Search for the cell housing the specified text and yield its [x, y] center coordinate. 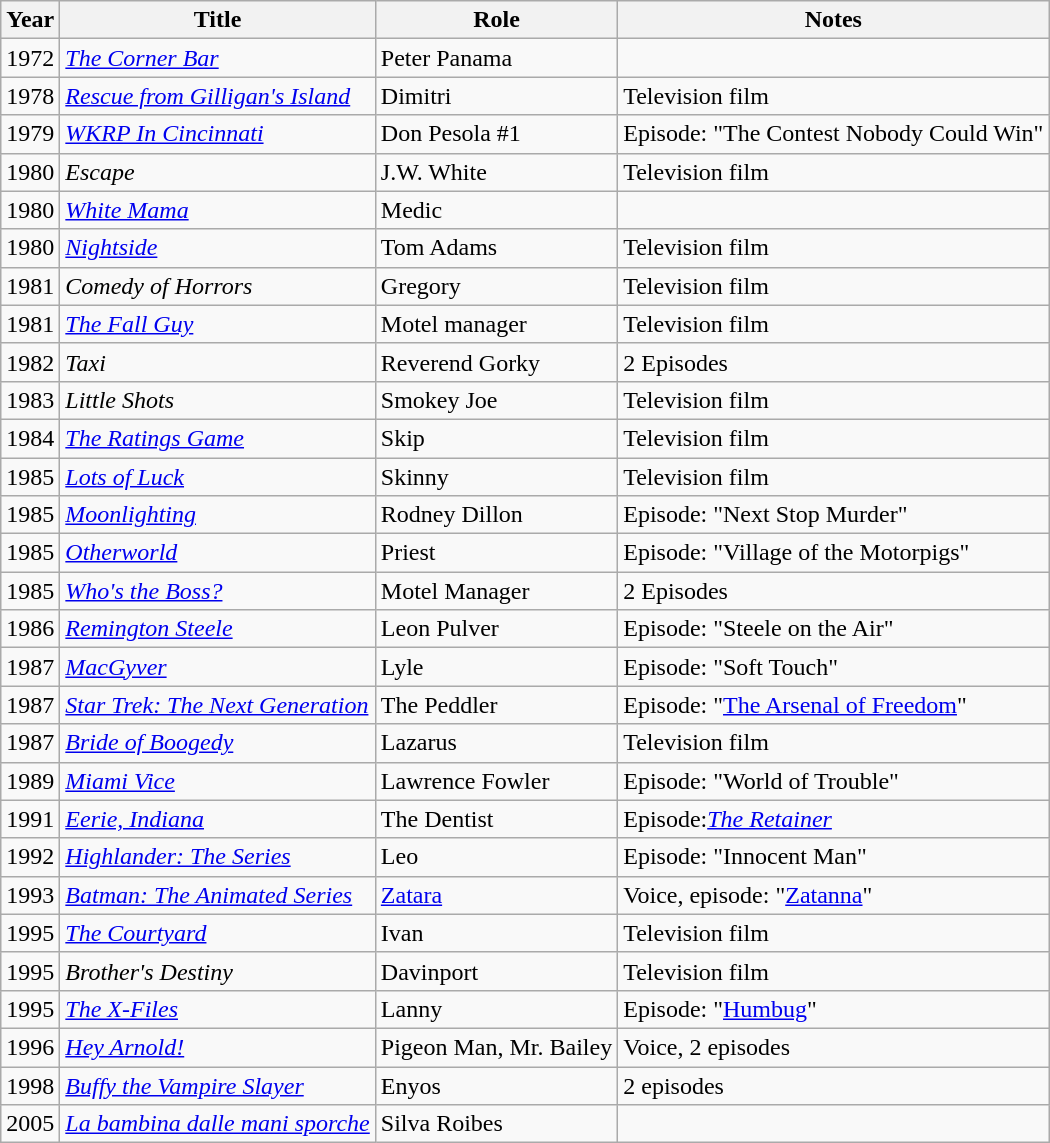
Year [30, 20]
Hey Arnold! [218, 1047]
1972 [30, 58]
Star Trek: The Next Generation [218, 705]
1993 [30, 895]
La bambina dalle mani sporche [218, 1124]
Role [496, 20]
1983 [30, 400]
Notes [834, 20]
Rescue from Gilligan's Island [218, 96]
1989 [30, 781]
Enyos [496, 1085]
Gregory [496, 286]
Highlander: The Series [218, 857]
Tom Adams [496, 248]
J.W. White [496, 172]
Taxi [218, 362]
Episode: "Steele on the Air" [834, 629]
Voice, episode: "Zatanna" [834, 895]
Episode: "The Contest Nobody Could Win" [834, 134]
Lawrence Fowler [496, 781]
Motel manager [496, 324]
2 episodes [834, 1085]
Title [218, 20]
1984 [30, 438]
Zatara [496, 895]
Smokey Joe [496, 400]
Don Pesola #1 [496, 134]
Voice, 2 episodes [834, 1047]
MacGyver [218, 667]
Eerie, Indiana [218, 819]
Silva Roibes [496, 1124]
Ivan [496, 933]
The Fall Guy [218, 324]
Lots of Luck [218, 477]
Who's the Boss? [218, 591]
Escape [218, 172]
The Peddler [496, 705]
2005 [30, 1124]
Moonlighting [218, 515]
Episode:The Retainer [834, 819]
Episode: "World of Trouble" [834, 781]
1996 [30, 1047]
The Ratings Game [218, 438]
Bride of Boogedy [218, 743]
The Courtyard [218, 933]
Episode: "Humbug" [834, 1009]
1998 [30, 1085]
Dimitri [496, 96]
Batman: The Animated Series [218, 895]
1986 [30, 629]
Remington Steele [218, 629]
The X-Files [218, 1009]
Lanny [496, 1009]
Reverend Gorky [496, 362]
Medic [496, 210]
Episode: "The Arsenal of Freedom" [834, 705]
Skinny [496, 477]
Rodney Dillon [496, 515]
Brother's Destiny [218, 971]
1982 [30, 362]
Priest [496, 553]
Episode: "Soft Touch" [834, 667]
The Dentist [496, 819]
Miami Vice [218, 781]
1991 [30, 819]
Pigeon Man, Mr. Bailey [496, 1047]
Comedy of Horrors [218, 286]
1992 [30, 857]
Episode: "Village of the Motorpigs" [834, 553]
Lazarus [496, 743]
Lyle [496, 667]
1979 [30, 134]
Buffy the Vampire Slayer [218, 1085]
Episode: "Next Stop Murder" [834, 515]
Little Shots [218, 400]
White Mama [218, 210]
Nightside [218, 248]
Skip [496, 438]
Otherworld [218, 553]
1978 [30, 96]
WKRP In Cincinnati [218, 134]
Leon Pulver [496, 629]
The Corner Bar [218, 58]
Davinport [496, 971]
Leo [496, 857]
Peter Panama [496, 58]
Episode: "Innocent Man" [834, 857]
Motel Manager [496, 591]
